Detect which cell encompasses the target text, then output its [X, Y] center coordinate. 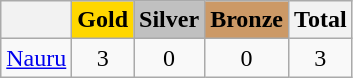
Bronze [247, 20]
Total [321, 20]
Nauru [36, 58]
Gold [103, 20]
Silver [170, 20]
